Identify which cell holds the provided text, then report its [x, y] central coordinate. 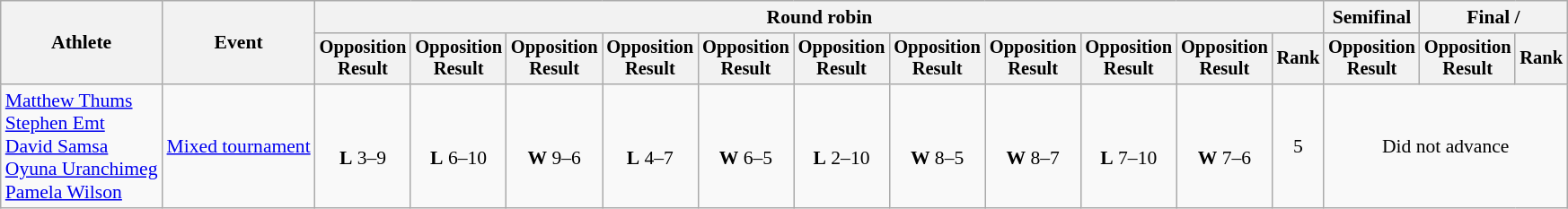
W 9–6 [555, 146]
L 4–7 [650, 146]
W 8–7 [1033, 146]
Final / [1493, 17]
Did not advance [1446, 146]
W 8–5 [938, 146]
Mixed tournament [239, 146]
L 6–10 [458, 146]
5 [1299, 146]
Event [239, 43]
Athlete [82, 43]
W 6–5 [745, 146]
W 7–6 [1225, 146]
L 3–9 [363, 146]
L 2–10 [842, 146]
Round robin [820, 17]
Semifinal [1372, 17]
Matthew ThumsStephen EmtDavid SamsaOyuna UranchimegPamela Wilson [82, 146]
L 7–10 [1128, 146]
